Extract the [x, y] coordinate from the center of the cell holding the provided text.  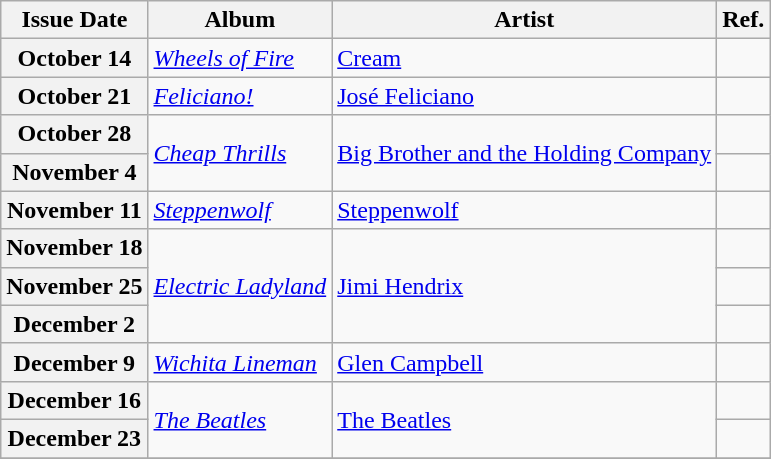
Feliciano! [240, 96]
Jimi Hendrix [524, 286]
Album [240, 20]
Cheap Thrills [240, 153]
October 21 [74, 96]
December 2 [74, 324]
October 14 [74, 58]
Wheels of Fire [240, 58]
Artist [524, 20]
Ref. [744, 20]
December 9 [74, 362]
December 23 [74, 438]
November 18 [74, 248]
December 16 [74, 400]
Glen Campbell [524, 362]
November 25 [74, 286]
Issue Date [74, 20]
Big Brother and the Holding Company [524, 153]
Electric Ladyland [240, 286]
November 11 [74, 210]
José Feliciano [524, 96]
October 28 [74, 134]
Cream [524, 58]
November 4 [74, 172]
Wichita Lineman [240, 362]
